Search for the cell housing the specified text and yield its [x, y] center coordinate. 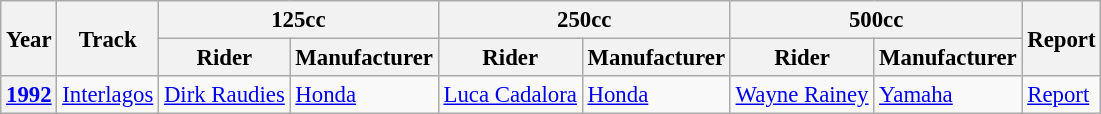
Year [29, 38]
Dirk Raudies [224, 95]
1992 [29, 95]
Yamaha [948, 95]
125cc [299, 20]
500cc [876, 20]
Interlagos [108, 95]
Track [108, 38]
250cc [584, 20]
Wayne Rainey [802, 95]
Luca Cadalora [510, 95]
